For the text-containing cell, return its midpoint in (x, y) coordinate format. 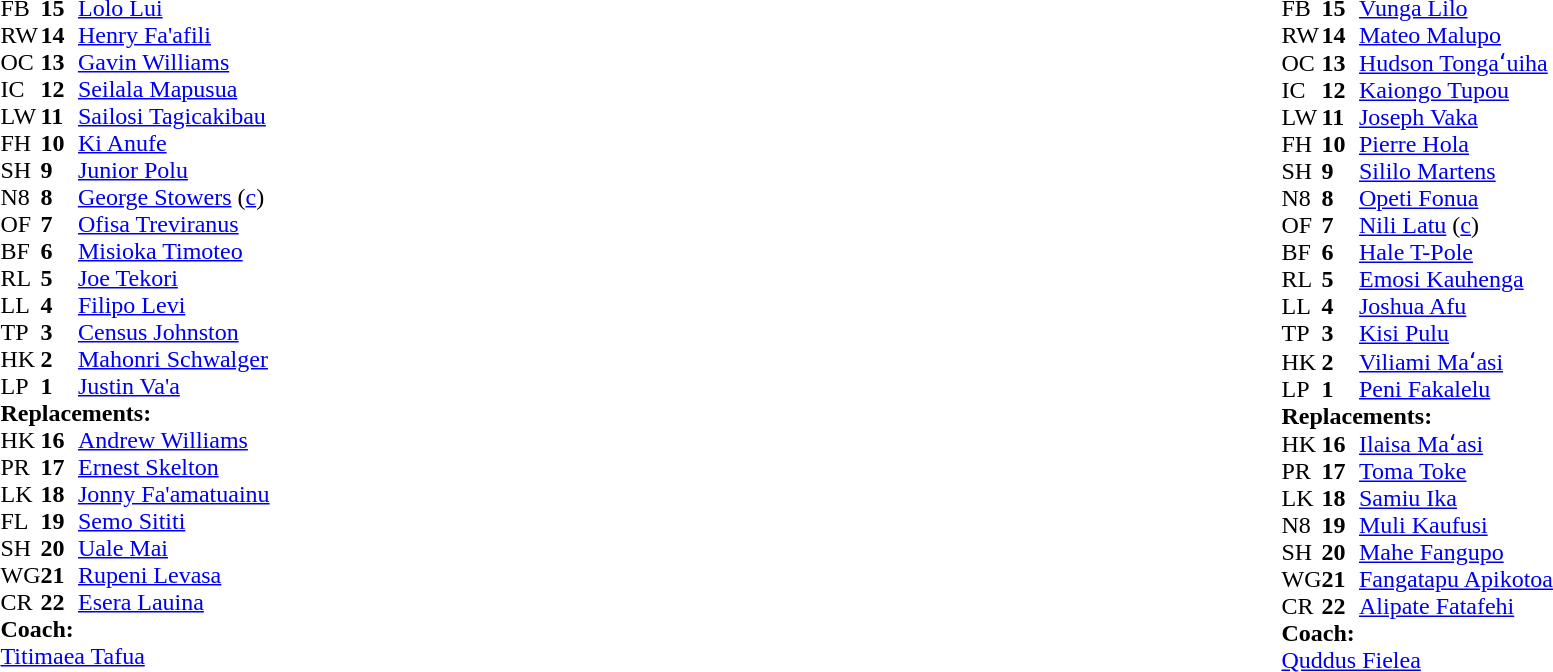
Kaiongo Tupou (1456, 90)
Ernest Skelton (174, 468)
Opeti Fonua (1456, 198)
Andrew Williams (174, 440)
Toma Toke (1456, 472)
Justin Va'a (174, 386)
Joseph Vaka (1456, 118)
Misioka Timoteo (174, 252)
Semo Sititi (174, 522)
Census Johnston (174, 332)
Alipate Fatafehi (1456, 606)
Uale Mai (174, 548)
Muli Kaufusi (1456, 526)
George Stowers (c) (174, 198)
Kisi Pulu (1456, 334)
Nili Latu (c) (1456, 226)
Rupeni Levasa (174, 576)
Samiu Ika (1456, 498)
Filipo Levi (174, 306)
Sailosi Tagicakibau (174, 116)
Pierre Hola (1456, 144)
Ofisa Treviranus (174, 224)
Fangatapu Apikotoa (1456, 580)
Mahonri Schwalger (174, 360)
Viliami Maʻasi (1456, 361)
Mahe Fangupo (1456, 552)
Seilala Mapusua (174, 90)
Sililo Martens (1456, 172)
Peni Fakalelu (1456, 390)
Esera Lauina (174, 602)
Ilaisa Maʻasi (1456, 444)
FL (20, 522)
Joe Tekori (174, 278)
Ki Anufe (174, 144)
Hale T-Pole (1456, 252)
Hudson Tongaʻuiha (1456, 62)
Henry Fa'afili (174, 36)
Jonny Fa'amatuainu (174, 494)
Titimaea Tafua (134, 656)
Gavin Williams (174, 62)
Joshua Afu (1456, 306)
Emosi Kauhenga (1456, 280)
Junior Polu (174, 170)
Mateo Malupo (1456, 36)
